Pinpoint the cell where the given text exists, returning its [x, y] midpoint coordinate. 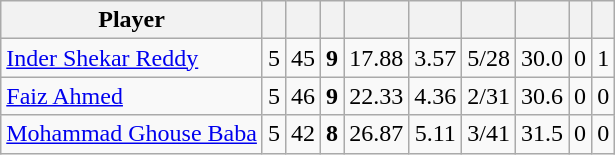
31.5 [542, 134]
42 [302, 134]
4.36 [436, 96]
45 [302, 58]
5.11 [436, 134]
Faiz Ahmed [132, 96]
2/31 [489, 96]
17.88 [376, 58]
Player [132, 20]
26.87 [376, 134]
1 [604, 58]
8 [332, 134]
Inder Shekar Reddy [132, 58]
Mohammad Ghouse Baba [132, 134]
22.33 [376, 96]
3/41 [489, 134]
46 [302, 96]
5/28 [489, 58]
30.0 [542, 58]
30.6 [542, 96]
3.57 [436, 58]
